Search for the cell housing the specified text and yield its (x, y) center coordinate. 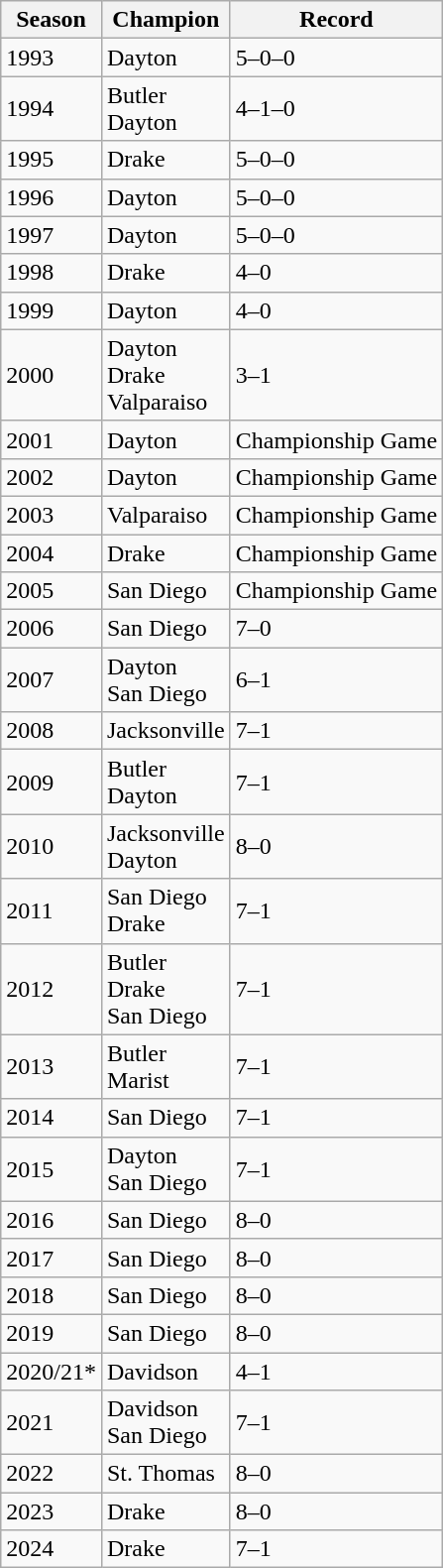
Record (336, 20)
4–1 (336, 1372)
2022 (52, 1474)
ButlerMarist (166, 1067)
2012 (52, 989)
6–1 (336, 680)
2013 (52, 1067)
1998 (52, 273)
San DiegoDrake (166, 910)
2000 (52, 375)
2006 (52, 629)
Champion (166, 20)
2003 (52, 515)
ButlerDrakeSan Diego (166, 989)
Jacksonville (166, 731)
1996 (52, 197)
2010 (52, 847)
2002 (52, 477)
2001 (52, 439)
2007 (52, 680)
2024 (52, 1549)
2014 (52, 1118)
2018 (52, 1295)
2009 (52, 782)
St. Thomas (166, 1474)
2011 (52, 910)
2021 (52, 1422)
1995 (52, 160)
2004 (52, 552)
4–1–0 (336, 109)
2005 (52, 591)
2023 (52, 1511)
JacksonvilleDayton (166, 847)
2016 (52, 1220)
DavidsonSan Diego (166, 1422)
1994 (52, 109)
2008 (52, 731)
DaytonDrakeValparaiso (166, 375)
7–0 (336, 629)
Davidson (166, 1372)
Valparaiso (166, 515)
2020/21* (52, 1372)
1999 (52, 310)
1993 (52, 58)
Season (52, 20)
1997 (52, 235)
2015 (52, 1168)
2017 (52, 1258)
3–1 (336, 375)
2019 (52, 1333)
